Capture the cell that displays the provided text and extract its (X, Y) central coordinate. 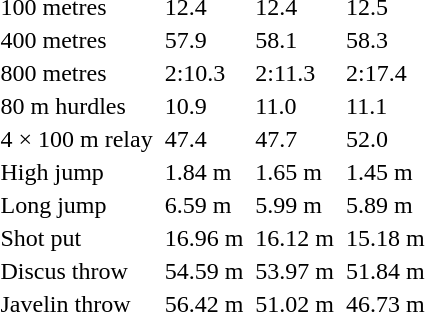
5.99 m (295, 205)
58.1 (295, 40)
16.12 m (295, 238)
10.9 (204, 106)
47.7 (295, 139)
2:11.3 (295, 73)
53.97 m (295, 271)
57.9 (204, 40)
6.59 m (204, 205)
16.96 m (204, 238)
1.65 m (295, 172)
47.4 (204, 139)
2:10.3 (204, 73)
54.59 m (204, 271)
1.84 m (204, 172)
11.0 (295, 106)
